Identify which cell holds the provided text, then report its (x, y) central coordinate. 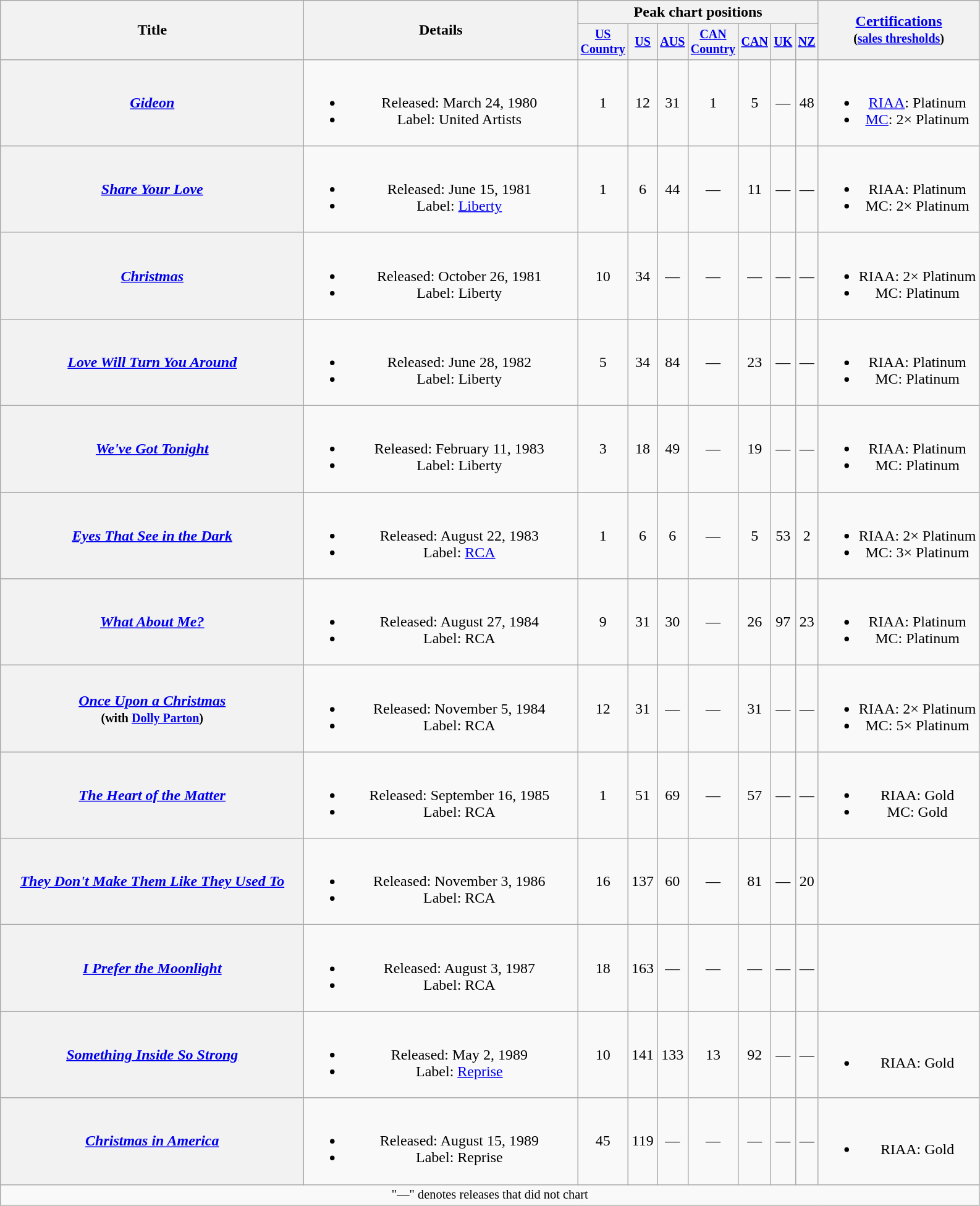
RIAA: 2× PlatinumMC: Platinum (898, 276)
133 (672, 1055)
Released: October 26, 1981Label: Liberty (441, 276)
The Heart of the Matter (152, 795)
60 (672, 882)
Released: November 5, 1984Label: RCA (441, 709)
51 (643, 795)
Christmas in America (152, 1141)
19 (755, 449)
Title (152, 30)
CAN (755, 42)
They Don't Make Them Like They Used To (152, 882)
49 (672, 449)
Certifications(sales thresholds) (898, 30)
92 (755, 1055)
Released: August 15, 1989Label: Reprise (441, 1141)
Peak chart positions (698, 12)
20 (807, 882)
Released: August 22, 1983Label: RCA (441, 536)
11 (755, 189)
Details (441, 30)
Something Inside So Strong (152, 1055)
Released: June 28, 1982Label: Liberty (441, 362)
57 (755, 795)
53 (784, 536)
119 (643, 1141)
137 (643, 882)
What About Me? (152, 622)
163 (643, 968)
Released: August 3, 1987Label: RCA (441, 968)
RIAA: 2× PlatinumMC: 3× Platinum (898, 536)
Christmas (152, 276)
141 (643, 1055)
Released: February 11, 1983Label: Liberty (441, 449)
48 (807, 103)
Gideon (152, 103)
26 (755, 622)
Released: March 24, 1980Label: United Artists (441, 103)
Share Your Love (152, 189)
81 (755, 882)
We've Got Tonight (152, 449)
Released: May 2, 1989Label: Reprise (441, 1055)
Once Upon a Christmas(with Dolly Parton) (152, 709)
Released: June 15, 1981Label: Liberty (441, 189)
Released: September 16, 1985Label: RCA (441, 795)
44 (672, 189)
2 (807, 536)
97 (784, 622)
Released: August 27, 1984Label: RCA (441, 622)
AUS (672, 42)
UK (784, 42)
69 (672, 795)
US (643, 42)
NZ (807, 42)
9 (603, 622)
84 (672, 362)
45 (603, 1141)
USCountry (603, 42)
16 (603, 882)
RIAA: 2× PlatinumMC: 5× Platinum (898, 709)
Released: November 3, 1986Label: RCA (441, 882)
13 (713, 1055)
CANCountry (713, 42)
Love Will Turn You Around (152, 362)
RIAA: GoldMC: Gold (898, 795)
30 (672, 622)
3 (603, 449)
Eyes That See in the Dark (152, 536)
"—" denotes releases that did not chart (490, 1195)
I Prefer the Moonlight (152, 968)
